Find where the given text appears and provide that cell's center as (x, y) coordinate. 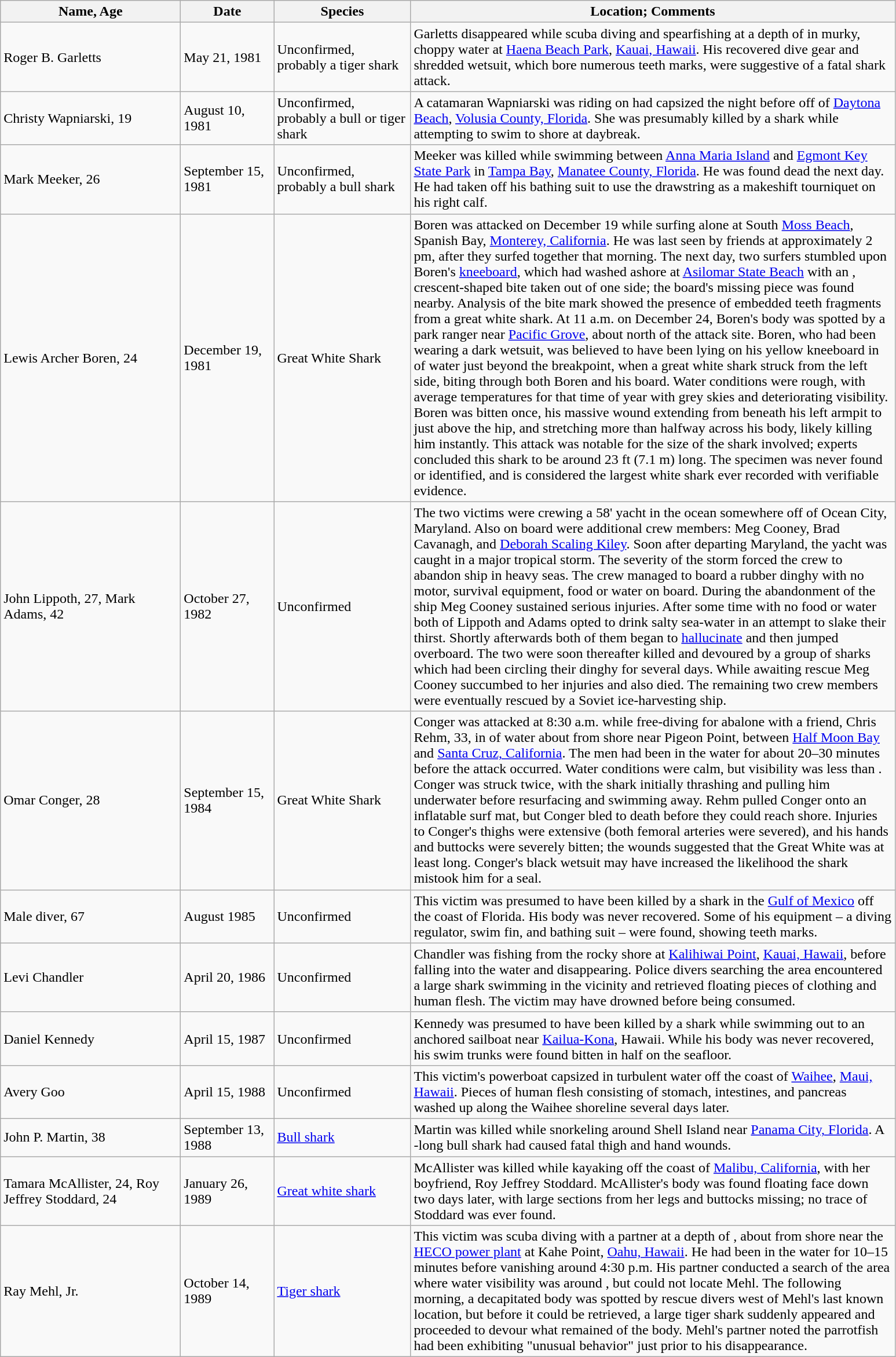
Roger B. Garletts (90, 57)
Unconfirmed, probably a bull or tiger shark (342, 118)
Name, Age (90, 12)
September 15, 1984 (227, 800)
August 10, 1981 (227, 118)
Great white shark (342, 1191)
Lewis Archer Boren, 24 (90, 358)
Unconfirmed, probably a tiger shark (342, 57)
John Lippoth, 27, Mark Adams, 42 (90, 606)
Tiger shark (342, 1292)
Martin was killed while snorkeling around Shell Island near Panama City, Florida. A -long bull shark had caused fatal thigh and hand wounds. (653, 1137)
Unconfirmed, probably a bull shark (342, 180)
Mark Meeker, 26 (90, 180)
John P. Martin, 38 (90, 1137)
Levi Chandler (90, 978)
Omar Conger, 28 (90, 800)
May 21, 1981 (227, 57)
Christy Wapniarski, 19 (90, 118)
October 14, 1989 (227, 1292)
Bull shark (342, 1137)
September 13, 1988 (227, 1137)
Tamara McAllister, 24, Roy Jeffrey Stoddard, 24 (90, 1191)
Male diver, 67 (90, 916)
January 26, 1989 (227, 1191)
April 15, 1987 (227, 1038)
Daniel Kennedy (90, 1038)
Location; Comments (653, 12)
Avery Goo (90, 1092)
Ray Mehl, Jr. (90, 1292)
December 19, 1981 (227, 358)
Species (342, 12)
Date (227, 12)
September 15, 1981 (227, 180)
October 27, 1982 (227, 606)
August 1985 (227, 916)
April 20, 1986 (227, 978)
April 15, 1988 (227, 1092)
